Capture the cell that displays the provided text and extract its (x, y) central coordinate. 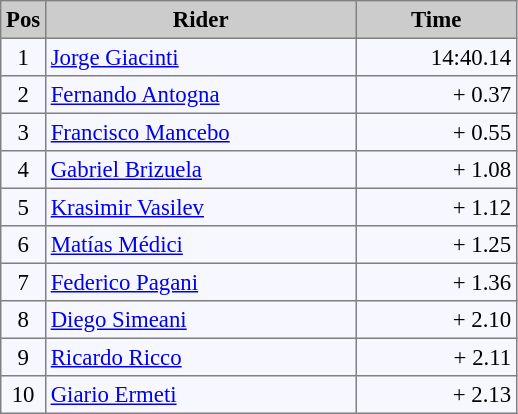
5 (24, 207)
7 (24, 282)
+ 0.55 (436, 132)
Ricardo Ricco (200, 357)
+ 2.13 (436, 395)
6 (24, 245)
Pos (24, 20)
Francisco Mancebo (200, 132)
Rider (200, 20)
Krasimir Vasilev (200, 207)
1 (24, 57)
Time (436, 20)
10 (24, 395)
Federico Pagani (200, 282)
+ 2.11 (436, 357)
8 (24, 320)
+ 1.36 (436, 282)
+ 1.25 (436, 245)
9 (24, 357)
Giario Ermeti (200, 395)
+ 1.08 (436, 170)
+ 2.10 (436, 320)
Gabriel Brizuela (200, 170)
Matías Médici (200, 245)
Diego Simeani (200, 320)
Jorge Giacinti (200, 57)
4 (24, 170)
Fernando Antogna (200, 95)
2 (24, 95)
3 (24, 132)
14:40.14 (436, 57)
+ 1.12 (436, 207)
+ 0.37 (436, 95)
